Locate the cell with the specified text and output its [x, y] center coordinate. 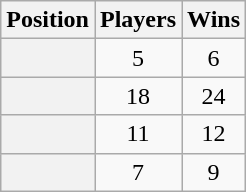
9 [214, 172]
11 [138, 134]
Players [138, 20]
6 [214, 58]
18 [138, 96]
Position [48, 20]
24 [214, 96]
7 [138, 172]
12 [214, 134]
Wins [214, 20]
5 [138, 58]
